Identify which cell holds the provided text, then report its [X, Y] central coordinate. 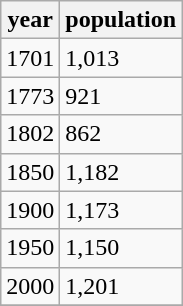
1850 [30, 172]
population [121, 20]
1802 [30, 134]
year [30, 20]
2000 [30, 286]
1,150 [121, 248]
1,182 [121, 172]
921 [121, 96]
1900 [30, 210]
1773 [30, 96]
1950 [30, 248]
1,173 [121, 210]
862 [121, 134]
1,013 [121, 58]
1701 [30, 58]
1,201 [121, 286]
